Search for the cell housing the specified text and yield its [X, Y] center coordinate. 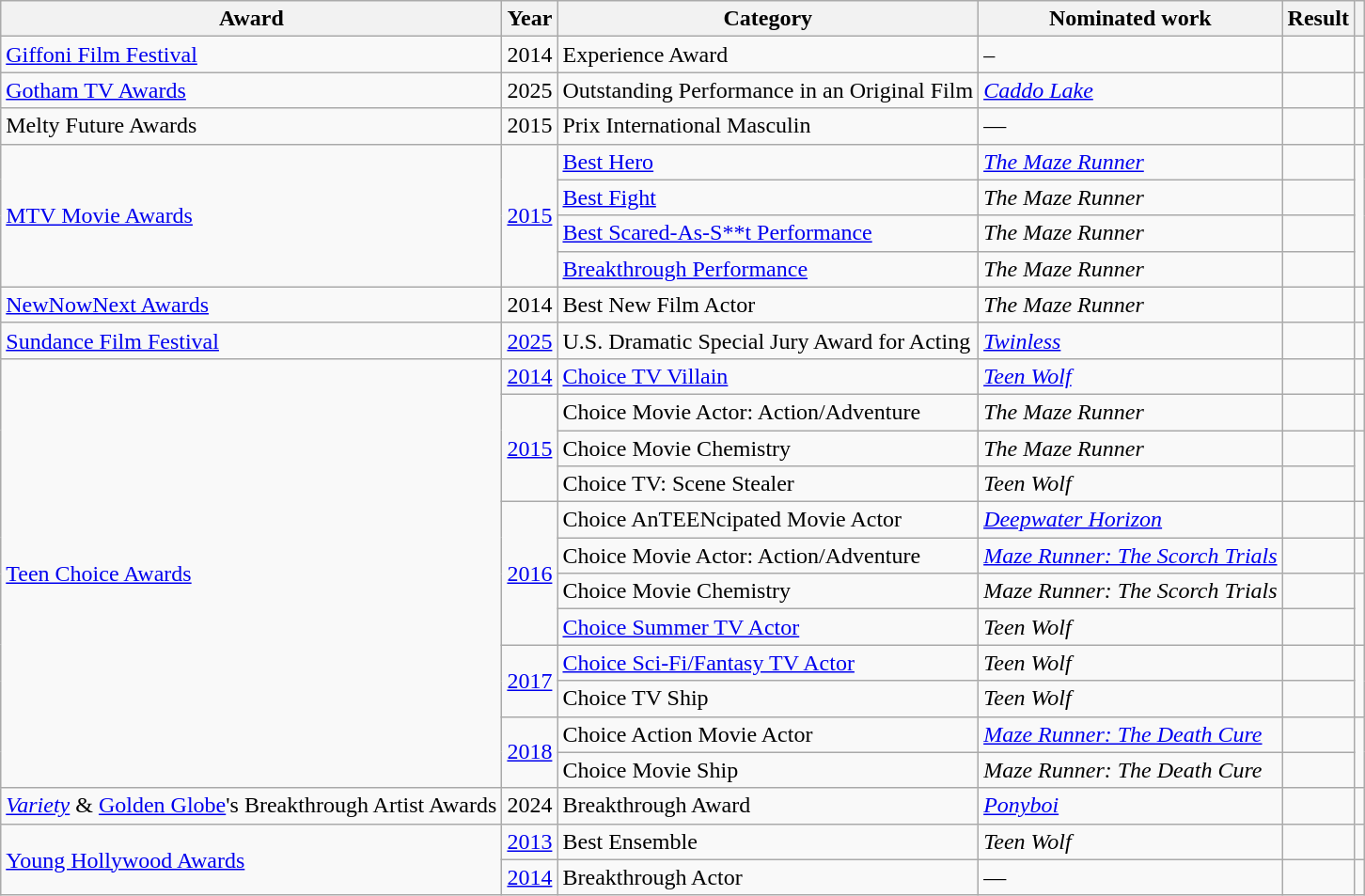
Prix International Masculin [768, 126]
Caddo Lake [1130, 90]
Best Ensemble [768, 841]
2016 [530, 574]
Breakthrough Performance [768, 269]
Breakthrough Award [768, 806]
Variety & Golden Globe's Breakthrough Artist Awards [252, 806]
Gotham TV Awards [252, 90]
Best Hero [768, 162]
Melty Future Awards [252, 126]
Young Hollywood Awards [252, 859]
Choice Action Movie Actor [768, 734]
2018 [530, 752]
Twinless [1130, 340]
Ponyboi [1130, 806]
Outstanding Performance in an Original Film [768, 90]
Nominated work [1130, 19]
Best Scared-As-S**t Performance [768, 233]
Year [530, 19]
Experience Award [768, 55]
Choice TV: Scene Stealer [768, 484]
Teen Choice Awards [252, 574]
Sundance Film Festival [252, 340]
– [1130, 55]
Choice AnTEENcipated Movie Actor [768, 520]
NewNowNext Awards [252, 305]
2024 [530, 806]
Best Fight [768, 197]
Breakthrough Actor [768, 877]
2017 [530, 681]
MTV Movie Awards [252, 215]
Category [768, 19]
Giffoni Film Festival [252, 55]
Choice Sci-Fi/Fantasy TV Actor [768, 663]
Choice TV Villain [768, 376]
Award [252, 19]
Choice Summer TV Actor [768, 627]
Best New Film Actor [768, 305]
Result [1318, 19]
2013 [530, 841]
Deepwater Horizon [1130, 520]
U.S. Dramatic Special Jury Award for Acting [768, 340]
Choice Movie Ship [768, 770]
Choice TV Ship [768, 699]
